Provide the (x, y) coordinate of the cell's center where the given text is located.  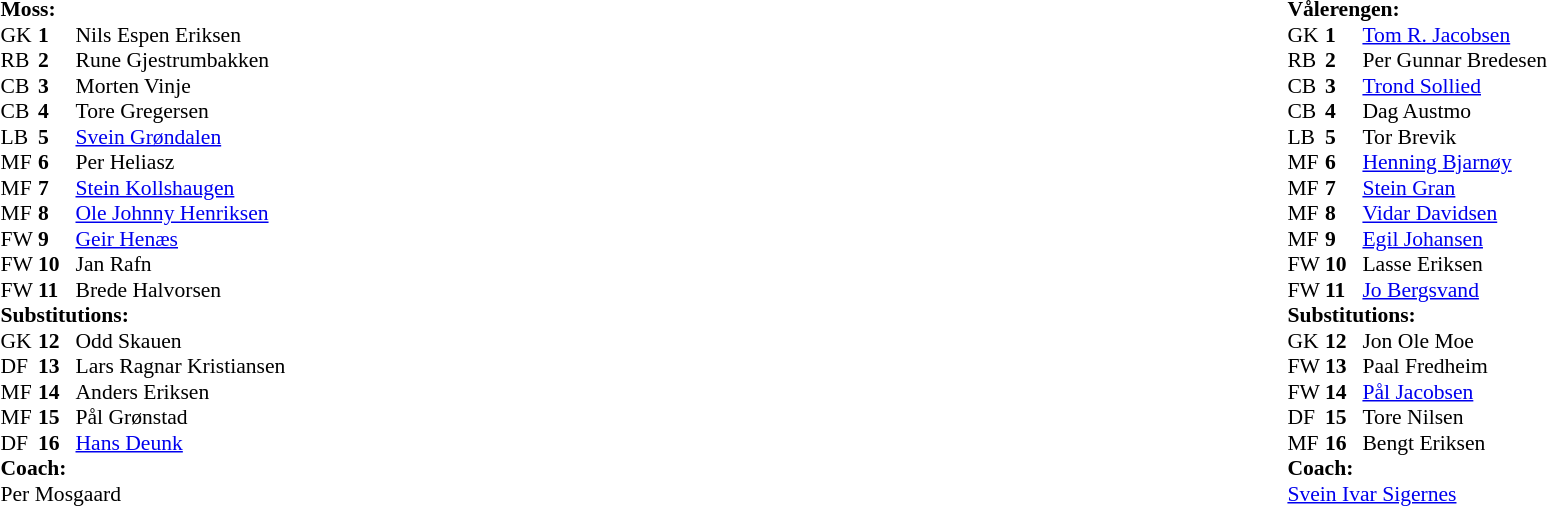
Egil Johansen (1454, 239)
Tor Brevik (1454, 137)
Rune Gjestrumbakken (181, 61)
Brede Halvorsen (181, 290)
Svein Grøndalen (181, 137)
Trond Sollied (1454, 86)
Bengt Eriksen (1454, 443)
Jo Bergsvand (1454, 290)
Tore Gregersen (181, 111)
Vidar Davidsen (1454, 213)
Odd Skauen (181, 341)
Stein Kollshaugen (181, 188)
Tore Nilsen (1454, 417)
Lasse Eriksen (1454, 265)
Pål Jacobsen (1454, 392)
Hans Deunk (181, 443)
Anders Eriksen (181, 392)
Paal Fredheim (1454, 367)
Tom R. Jacobsen (1454, 35)
Nils Espen Eriksen (181, 35)
Jon Ole Moe (1454, 341)
Stein Gran (1454, 188)
Per Heliasz (181, 163)
Per Gunnar Bredesen (1454, 61)
Geir Henæs (181, 239)
Dag Austmo (1454, 111)
Morten Vinje (181, 86)
Pål Grønstad (181, 417)
Ole Johnny Henriksen (181, 213)
Lars Ragnar Kristiansen (181, 367)
Jan Rafn (181, 265)
Henning Bjarnøy (1454, 163)
